Output the (X, Y) coordinate of the center of the cell containing the given text.  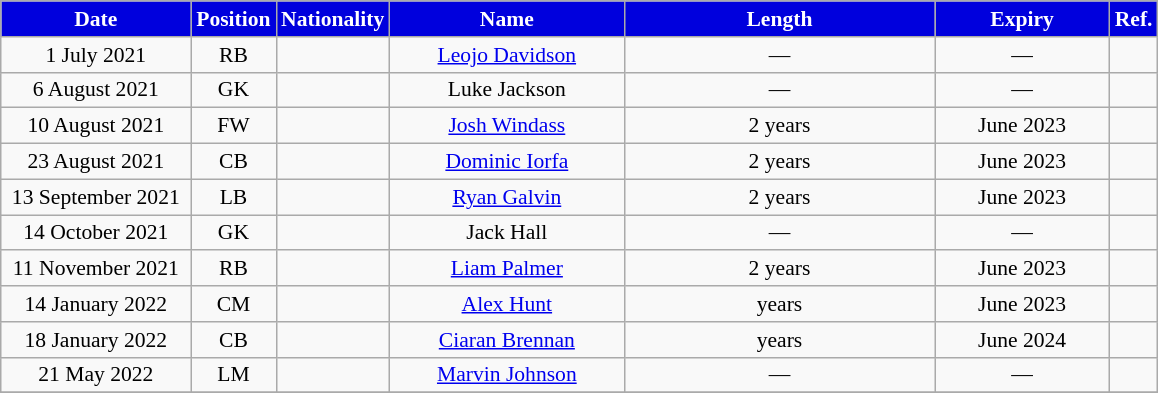
Liam Palmer (506, 269)
13 September 2021 (96, 197)
Ryan Galvin (506, 197)
11 November 2021 (96, 269)
23 August 2021 (96, 162)
Ciaran Brennan (506, 340)
Name (506, 19)
Expiry (1022, 19)
18 January 2022 (96, 340)
21 May 2022 (96, 375)
Dominic Iorfa (506, 162)
6 August 2021 (96, 90)
14 January 2022 (96, 304)
Jack Hall (506, 233)
Length (779, 19)
Leojo Davidson (506, 55)
Marvin Johnson (506, 375)
Luke Jackson (506, 90)
1 July 2021 (96, 55)
Josh Windass (506, 126)
14 October 2021 (96, 233)
10 August 2021 (96, 126)
Date (96, 19)
June 2024 (1022, 340)
LM (234, 375)
Ref. (1134, 19)
LB (234, 197)
CM (234, 304)
FW (234, 126)
Nationality (332, 19)
Alex Hunt (506, 304)
Position (234, 19)
